Return the [x, y] coordinate for the center point of the cell that contains the specified text.  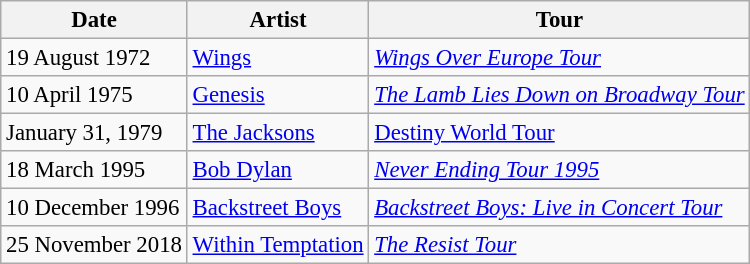
25 November 2018 [94, 245]
January 31, 1979 [94, 133]
The Resist Tour [560, 245]
Artist [278, 20]
Date [94, 20]
Destiny World Tour [560, 133]
Backstreet Boys: Live in Concert Tour [560, 208]
Tour [560, 20]
The Lamb Lies Down on Broadway Tour [560, 95]
Backstreet Boys [278, 208]
Wings Over Europe Tour [560, 58]
Wings [278, 58]
19 August 1972 [94, 58]
Genesis [278, 95]
18 March 1995 [94, 170]
The Jacksons [278, 133]
10 April 1975 [94, 95]
Within Temptation [278, 245]
10 December 1996 [94, 208]
Bob Dylan [278, 170]
Never Ending Tour 1995 [560, 170]
